For the text-containing cell, return its midpoint in (X, Y) coordinate format. 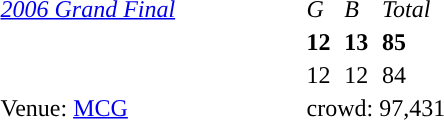
13 (360, 42)
